Extract the (X, Y) coordinate from the center of the cell holding the provided text.  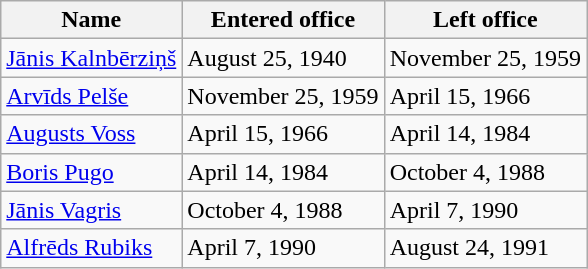
Alfrēds Rubiks (92, 248)
August 24, 1991 (485, 248)
Name (92, 20)
Jānis Kalnbērziņš (92, 58)
Augusts Voss (92, 134)
Jānis Vagris (92, 210)
Entered office (283, 20)
Boris Pugo (92, 172)
August 25, 1940 (283, 58)
Left office (485, 20)
Arvīds Pelše (92, 96)
